Output the [x, y] coordinate of the center of the cell containing the given text.  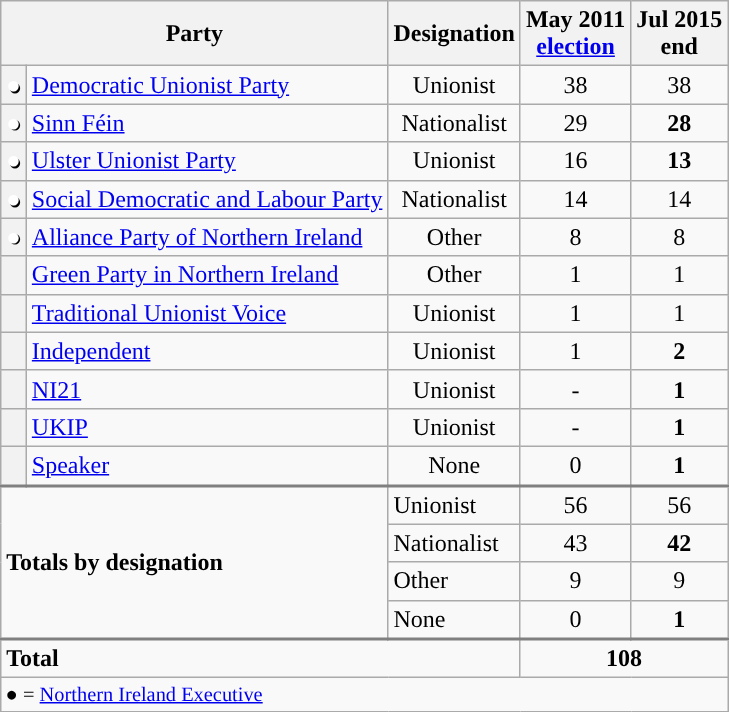
Social Democratic and Labour Party [207, 199]
28 [680, 123]
● = Northern Ireland Executive [364, 695]
Speaker [207, 466]
Green Party in Northern Ireland [207, 275]
Party [194, 34]
Alliance Party of Northern Ireland [207, 237]
Traditional Unionist Voice [207, 313]
108 [624, 658]
May 2011election [575, 34]
Designation [454, 34]
13 [680, 161]
Totals by designation [194, 562]
16 [575, 161]
43 [575, 543]
2 [680, 351]
Jul 2015end [680, 34]
Total [261, 658]
Sinn Féin [207, 123]
Independent [207, 351]
Democratic Unionist Party [207, 85]
NI21 [207, 389]
42 [680, 543]
29 [575, 123]
Ulster Unionist Party [207, 161]
UKIP [207, 427]
